Return the [x, y] coordinate for the center point of the cell that contains the specified text.  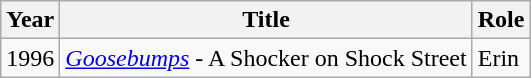
Erin [501, 58]
Title [266, 20]
1996 [30, 58]
Year [30, 20]
Role [501, 20]
Goosebumps - A Shocker on Shock Street [266, 58]
